Extract the (X, Y) coordinate from the center of the cell holding the provided text.  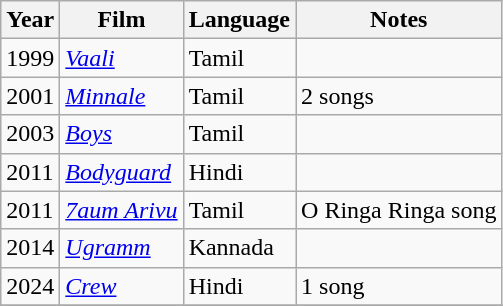
1 song (399, 286)
7aum Arivu (122, 210)
2024 (30, 286)
2003 (30, 134)
2 songs (399, 96)
Minnale (122, 96)
Film (122, 20)
Boys (122, 134)
O Ringa Ringa song (399, 210)
Crew (122, 286)
Ugramm (122, 248)
Language (239, 20)
2001 (30, 96)
Kannada (239, 248)
1999 (30, 58)
2014 (30, 248)
Notes (399, 20)
Year (30, 20)
Bodyguard (122, 172)
Vaali (122, 58)
